Detect which cell encompasses the target text, then output its (x, y) center coordinate. 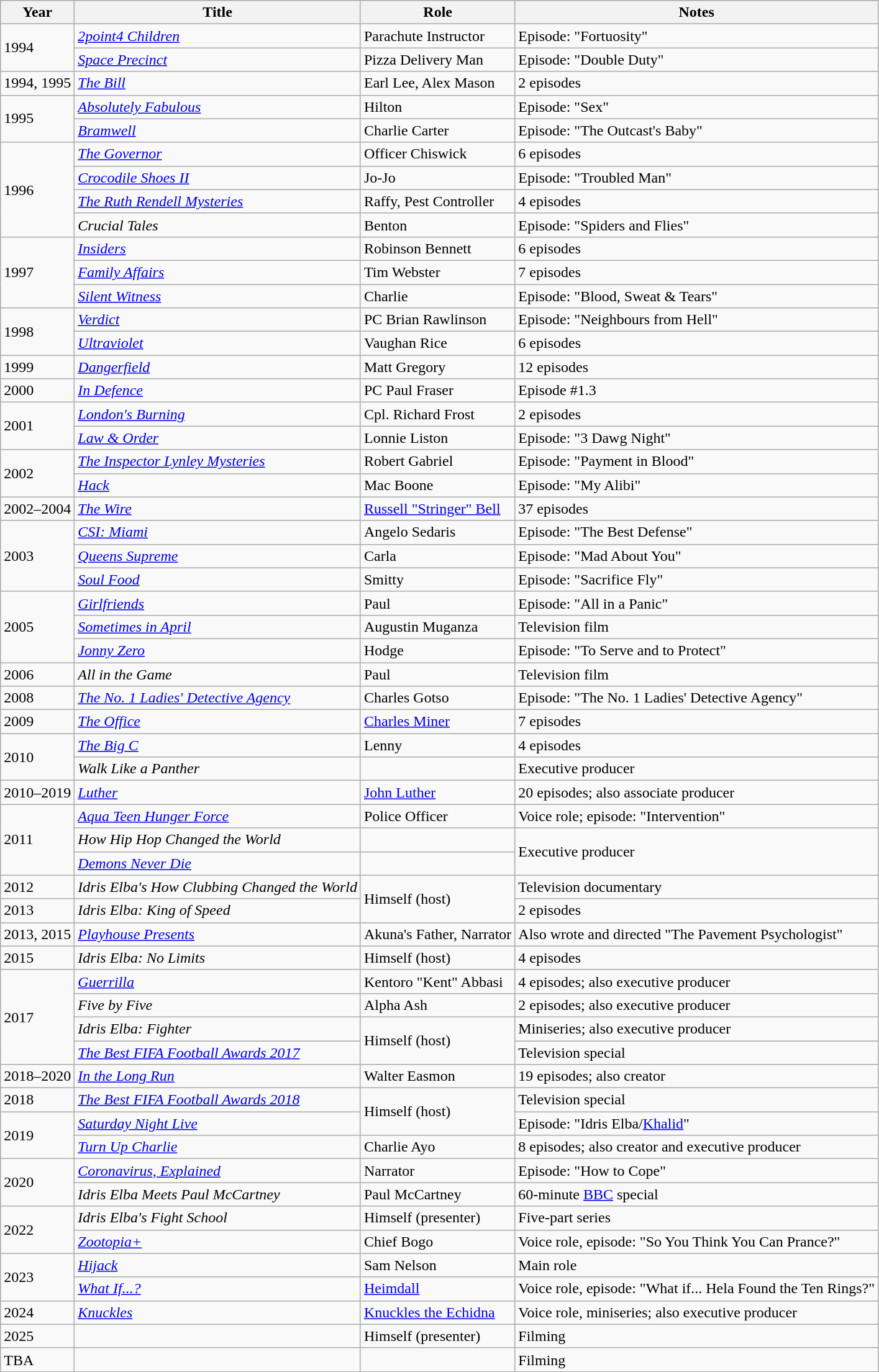
The Governor (217, 154)
Pizza Delivery Man (437, 60)
Police Officer (437, 816)
12 episodes (697, 367)
2008 (37, 698)
Episode: "Spiders and Flies" (697, 225)
Episode: "All in a Panic" (697, 603)
Kentoro "Kent" Abbasi (437, 981)
PC Paul Fraser (437, 391)
The Wire (217, 509)
Crucial Tales (217, 225)
2011 (37, 840)
2013, 2015 (37, 934)
Episode: "Sex" (697, 107)
TBA (37, 1360)
Dangerfield (217, 367)
Episode: "The No. 1 Ladies' Detective Agency" (697, 698)
Episode: "3 Dawg Night" (697, 438)
Girlfriends (217, 603)
The Best FIFA Football Awards 2018 (217, 1100)
Knuckles (217, 1312)
Charlie Carter (437, 130)
1995 (37, 119)
2002–2004 (37, 509)
Episode: "The Best Defense" (697, 532)
Family Affairs (217, 272)
Space Precinct (217, 60)
Earl Lee, Alex Mason (437, 83)
Notes (697, 12)
CSI: Miami (217, 532)
Year (37, 12)
Episode: "Idris Elba/Khalid" (697, 1124)
Episode: "Double Duty" (697, 60)
Walk Like a Panther (217, 769)
2017 (37, 1017)
What If...? (217, 1289)
The Bill (217, 83)
2019 (37, 1135)
2015 (37, 958)
Episode: "My Alibi" (697, 485)
Charlie (437, 296)
60-minute BBC special (697, 1194)
Episode #1.3 (697, 391)
Russell "Stringer" Bell (437, 509)
Knuckles the Echidna (437, 1312)
Raffy, Pest Controller (437, 201)
Carla (437, 556)
Hack (217, 485)
Charlie Ayo (437, 1147)
Luther (217, 793)
2022 (37, 1230)
The No. 1 Ladies' Detective Agency (217, 698)
Also wrote and directed "The Pavement Psychologist" (697, 934)
Crocodile Shoes II (217, 178)
Voice role, episode: "What if... Hela Found the Ten Rings?" (697, 1289)
Turn Up Charlie (217, 1147)
Walter Easmon (437, 1076)
Hodge (437, 650)
Idris Elba's How Clubbing Changed the World (217, 887)
Main role (697, 1265)
2009 (37, 722)
Episode: "Fortuosity" (697, 36)
Hijack (217, 1265)
1997 (37, 272)
37 episodes (697, 509)
All in the Game (217, 674)
PC Brian Rawlinson (437, 320)
Bramwell (217, 130)
The Inspector Lynley Mysteries (217, 461)
John Luther (437, 793)
Absolutely Fabulous (217, 107)
2003 (37, 556)
Episode: "How to Cope" (697, 1171)
2020 (37, 1183)
Coronavirus, Explained (217, 1171)
Robert Gabriel (437, 461)
Law & Order (217, 438)
Idris Elba's Fight School (217, 1218)
Officer Chiswick (437, 154)
2001 (37, 426)
Guerrilla (217, 981)
The Office (217, 722)
2000 (37, 391)
Vaughan Rice (437, 343)
Episode: "Troubled Man" (697, 178)
Episode: "Mad About You" (697, 556)
Miniseries; also executive producer (697, 1029)
Aqua Teen Hunger Force (217, 816)
Benton (437, 225)
4 episodes; also executive producer (697, 981)
2023 (37, 1277)
Robinson Bennett (437, 248)
Smitty (437, 579)
Sam Nelson (437, 1265)
Charles Miner (437, 722)
2 episodes; also executive producer (697, 1005)
20 episodes; also associate producer (697, 793)
2point4 Children (217, 36)
Idris Elba: King of Speed (217, 911)
Idris Elba: Fighter (217, 1029)
Lonnie Liston (437, 438)
Jo-Jo (437, 178)
Hilton (437, 107)
2010–2019 (37, 793)
Queens Supreme (217, 556)
Tim Webster (437, 272)
Parachute Instructor (437, 36)
Silent Witness (217, 296)
2010 (37, 757)
London's Burning (217, 414)
Episode: "Neighbours from Hell" (697, 320)
Angelo Sedaris (437, 532)
2018 (37, 1100)
In Defence (217, 391)
Title (217, 12)
Idris Elba: No Limits (217, 958)
How Hip Hop Changed the World (217, 840)
2013 (37, 911)
Soul Food (217, 579)
Augustin Muganza (437, 627)
Episode: "Blood, Sweat & Tears" (697, 296)
2024 (37, 1312)
Insiders (217, 248)
Playhouse Presents (217, 934)
2005 (37, 627)
The Big C (217, 745)
Demons Never Die (217, 863)
Narrator (437, 1171)
Zootopia+ (217, 1242)
Voice role; episode: "Intervention" (697, 816)
Episode: "To Serve and to Protect" (697, 650)
In the Long Run (217, 1076)
Lenny (437, 745)
Ultraviolet (217, 343)
Matt Gregory (437, 367)
19 episodes; also creator (697, 1076)
The Best FIFA Football Awards 2017 (217, 1053)
Verdict (217, 320)
Five by Five (217, 1005)
2002 (37, 473)
Paul McCartney (437, 1194)
Charles Gotso (437, 698)
Akuna's Father, Narrator (437, 934)
Saturday Night Live (217, 1124)
Episode: "Payment in Blood" (697, 461)
2012 (37, 887)
Voice role, miniseries; also executive producer (697, 1312)
1994 (37, 48)
Jonny Zero (217, 650)
1999 (37, 367)
Episode: "Sacrifice Fly" (697, 579)
Idris Elba Meets Paul McCartney (217, 1194)
Cpl. Richard Frost (437, 414)
Television documentary (697, 887)
Episode: "The Outcast's Baby" (697, 130)
Voice role, episode: "So You Think You Can Prance?" (697, 1242)
The Ruth Rendell Mysteries (217, 201)
Mac Boone (437, 485)
2006 (37, 674)
1994, 1995 (37, 83)
2025 (37, 1336)
2018–2020 (37, 1076)
1996 (37, 189)
Alpha Ash (437, 1005)
Role (437, 12)
Chief Bogo (437, 1242)
8 episodes; also creator and executive producer (697, 1147)
Sometimes in April (217, 627)
Heimdall (437, 1289)
Five-part series (697, 1218)
1998 (37, 332)
